Detect which cell encompasses the target text, then output its [X, Y] center coordinate. 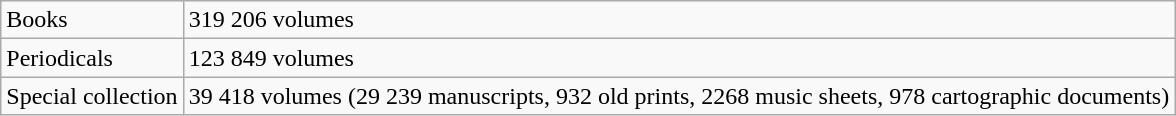
Special collection [92, 96]
319 206 volumes [679, 20]
Periodicals [92, 58]
123 849 volumes [679, 58]
Books [92, 20]
39 418 volumes (29 239 manuscripts, 932 old prints, 2268 music sheets, 978 cartographic documents) [679, 96]
